Capture the cell that displays the provided text and extract its (X, Y) central coordinate. 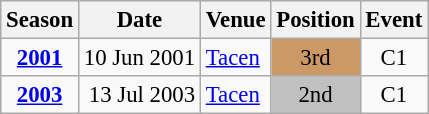
Position (316, 20)
2003 (40, 95)
Date (139, 20)
Season (40, 20)
2001 (40, 58)
13 Jul 2003 (139, 95)
10 Jun 2001 (139, 58)
Event (394, 20)
3rd (316, 58)
2nd (316, 95)
Venue (236, 20)
